Determine the (X, Y) coordinate at the center of the cell enclosing the given text.  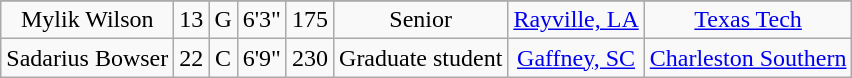
G (223, 20)
22 (192, 58)
Rayville, LA (576, 20)
Sadarius Bowser (88, 58)
175 (310, 20)
6'9" (262, 58)
Graduate student (421, 58)
13 (192, 20)
Texas Tech (748, 20)
6'3" (262, 20)
230 (310, 58)
C (223, 58)
Gaffney, SC (576, 58)
Charleston Southern (748, 58)
Senior (421, 20)
Mylik Wilson (88, 20)
